Provide the [x, y] coordinate of the cell's center where the given text is located.  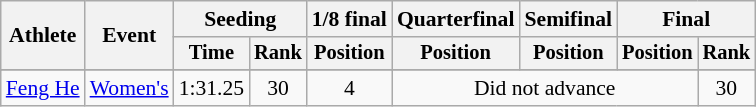
Women's [130, 88]
Athlete [43, 36]
Semifinal [568, 19]
Event [130, 36]
Final [686, 19]
Time [212, 54]
Quarterfinal [456, 19]
Did not advance [545, 88]
Seeding [240, 19]
Feng He [43, 88]
1:31.25 [212, 88]
1/8 final [350, 19]
4 [350, 88]
